Pinpoint the cell where the given text exists, returning its (X, Y) midpoint coordinate. 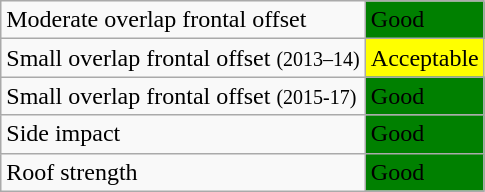
Roof strength (184, 172)
Moderate overlap frontal offset (184, 20)
Small overlap frontal offset (2015-17) (184, 96)
Side impact (184, 134)
Small overlap frontal offset (2013–14) (184, 58)
Acceptable (424, 58)
